Search for the cell housing the specified text and yield its (x, y) center coordinate. 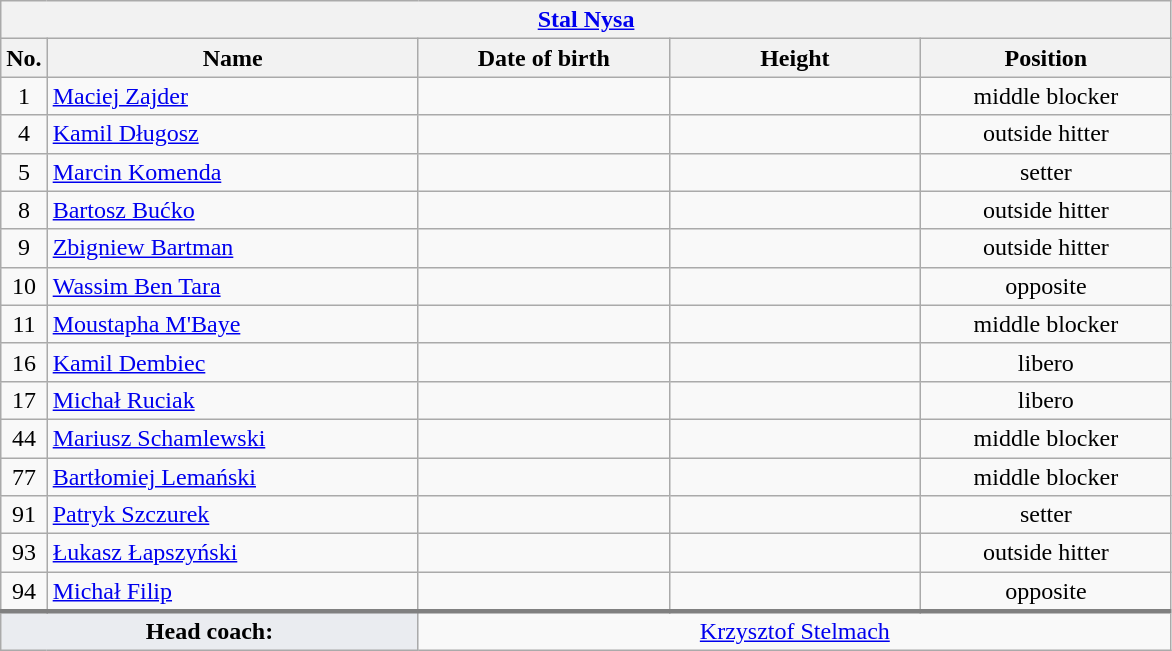
Date of birth (544, 58)
93 (24, 553)
Wassim Ben Tara (232, 286)
44 (24, 438)
Mariusz Schamlewski (232, 438)
Marcin Komenda (232, 172)
Michał Filip (232, 592)
77 (24, 477)
Michał Ruciak (232, 400)
Kamil Długosz (232, 134)
Krzysztof Stelmach (794, 631)
94 (24, 592)
Maciej Zajder (232, 96)
Moustapha M'Baye (232, 324)
1 (24, 96)
Height (794, 58)
Head coach: (210, 631)
16 (24, 362)
No. (24, 58)
Position (1046, 58)
4 (24, 134)
11 (24, 324)
Patryk Szczurek (232, 515)
8 (24, 210)
9 (24, 248)
17 (24, 400)
Bartosz Bućko (232, 210)
Kamil Dembiec (232, 362)
Łukasz Łapszyński (232, 553)
Name (232, 58)
Zbigniew Bartman (232, 248)
10 (24, 286)
91 (24, 515)
Stal Nysa (586, 20)
Bartłomiej Lemański (232, 477)
5 (24, 172)
